From the cell containing the given text, extract its center point as [X, Y] coordinate. 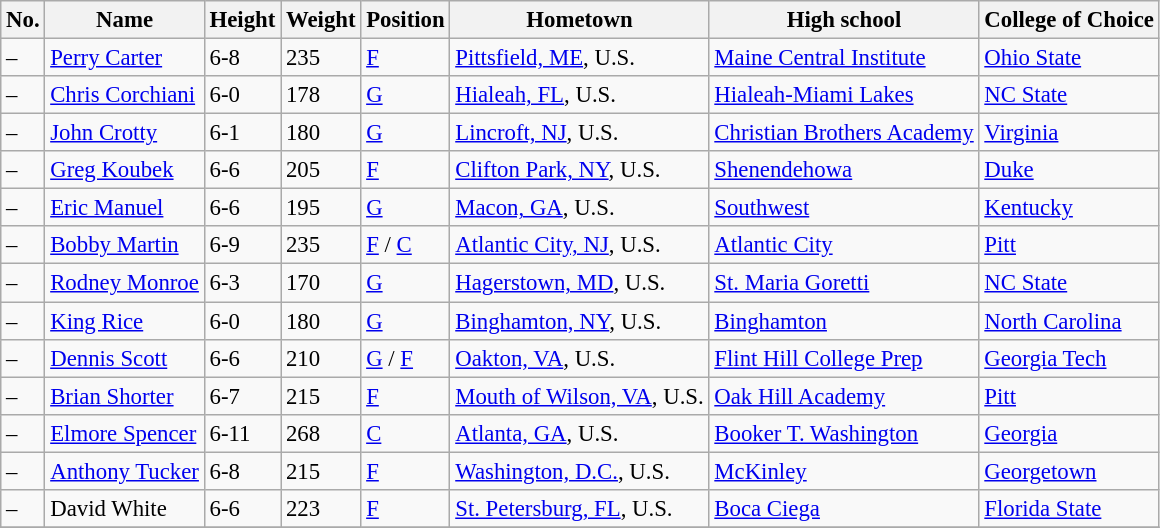
Southwest [844, 208]
F / C [406, 245]
6-1 [242, 133]
Washington, D.C., U.S. [580, 471]
St. Maria Goretti [844, 283]
Maine Central Institute [844, 58]
Oak Hill Academy [844, 396]
High school [844, 20]
McKinley [844, 471]
210 [321, 358]
Eric Manuel [124, 208]
Rodney Monroe [124, 283]
Lincroft, NJ, U.S. [580, 133]
Anthony Tucker [124, 471]
Christian Brothers Academy [844, 133]
Virginia [1069, 133]
C [406, 433]
Oakton, VA, U.S. [580, 358]
Binghamton [844, 321]
170 [321, 283]
Brian Shorter [124, 396]
Position [406, 20]
Booker T. Washington [844, 433]
Hometown [580, 20]
195 [321, 208]
Duke [1069, 170]
Hagerstown, MD, U.S. [580, 283]
6-3 [242, 283]
Hialeah, FL, U.S. [580, 95]
G / F [406, 358]
6-11 [242, 433]
David White [124, 509]
Kentucky [1069, 208]
6-9 [242, 245]
Pittsfield, ME, U.S. [580, 58]
Name [124, 20]
Georgia [1069, 433]
King Rice [124, 321]
Elmore Spencer [124, 433]
Flint Hill College Prep [844, 358]
Binghamton, NY, U.S. [580, 321]
178 [321, 95]
Hialeah-Miami Lakes [844, 95]
Florida State [1069, 509]
Atlanta, GA, U.S. [580, 433]
Atlantic City [844, 245]
205 [321, 170]
Macon, GA, U.S. [580, 208]
St. Petersburg, FL, U.S. [580, 509]
Mouth of Wilson, VA, U.S. [580, 396]
Ohio State [1069, 58]
Georgetown [1069, 471]
268 [321, 433]
Dennis Scott [124, 358]
Shenendehowa [844, 170]
Atlantic City, NJ, U.S. [580, 245]
Weight [321, 20]
Bobby Martin [124, 245]
College of Choice [1069, 20]
223 [321, 509]
Clifton Park, NY, U.S. [580, 170]
Perry Carter [124, 58]
Georgia Tech [1069, 358]
Chris Corchiani [124, 95]
No. [23, 20]
Greg Koubek [124, 170]
Boca Ciega [844, 509]
John Crotty [124, 133]
North Carolina [1069, 321]
6-7 [242, 396]
Height [242, 20]
